From the cell containing the given text, extract its center point as (X, Y) coordinate. 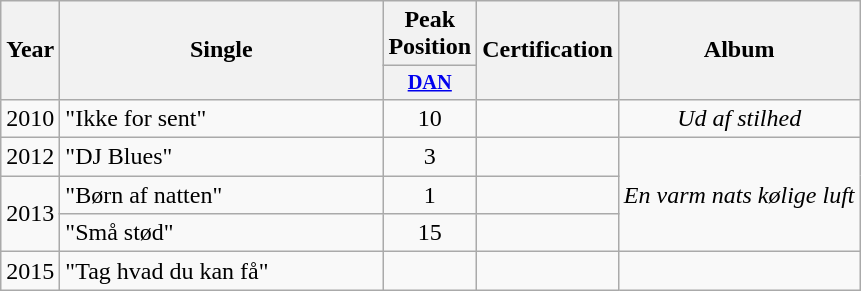
Certification (548, 50)
Peak Position (430, 34)
2010 (30, 118)
3 (430, 157)
"DJ Blues" (222, 157)
10 (430, 118)
Year (30, 50)
En varm nats kølige luft (739, 195)
15 (430, 233)
2013 (30, 214)
1 (430, 195)
2012 (30, 157)
Single (222, 50)
"Ikke for sent" (222, 118)
"Børn af natten" (222, 195)
"Tag hvad du kan få" (222, 271)
"Små stød" (222, 233)
DAN (430, 83)
2015 (30, 271)
Ud af stilhed (739, 118)
Album (739, 50)
